Return (X, Y) of the center of cell containing provided text 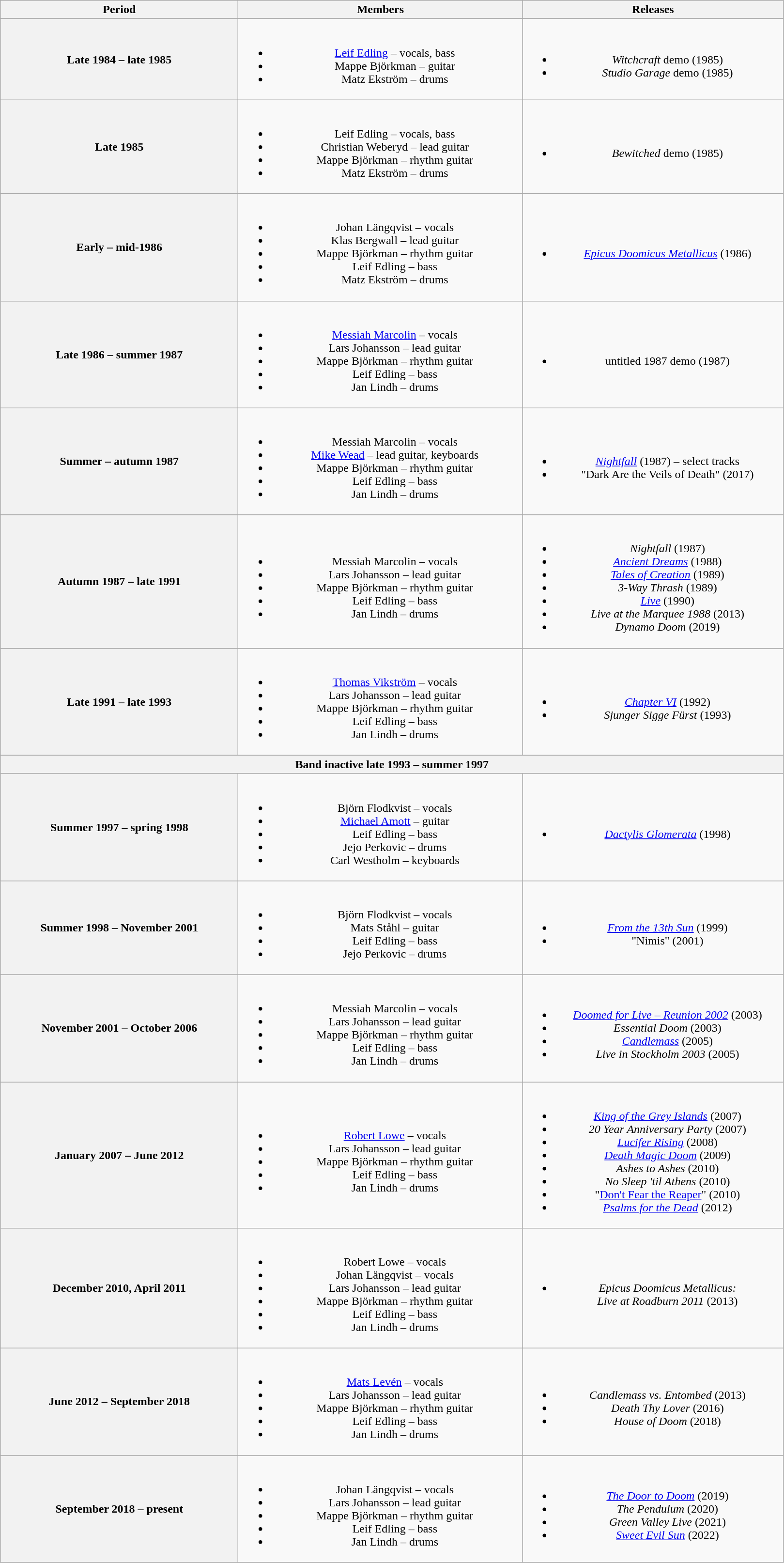
Summer 1997 – spring 1998 (119, 827)
Candlemass vs. Entombed (2013)Death Thy Lover (2016)House of Doom (2018) (653, 1402)
Mats Levén – vocalsLars Johansson – lead guitarMappe Björkman – rhythm guitarLeif Edling – bassJan Lindh – drums (381, 1402)
Leif Edling – vocals, bassMappe Björkman – guitarMatz Ekström – drums (381, 59)
December 2010, April 2011 (119, 1288)
Björn Flodkvist – vocalsMats Ståhl – guitarLeif Edling – bassJejo Perkovic – drums (381, 928)
Summer – autumn 1987 (119, 461)
Robert Lowe – vocalsJohan Längqvist – vocalsLars Johansson – lead guitarMappe Björkman – rhythm guitarLeif Edling – bassJan Lindh – drums (381, 1288)
January 2007 – June 2012 (119, 1155)
Johan Längqvist – vocalsLars Johansson – lead guitarMappe Björkman – rhythm guitarLeif Edling – bassJan Lindh – drums (381, 1509)
Members (381, 10)
Dactylis Glomerata (1998) (653, 827)
Epicus Doomicus Metallicus:Live at Roadburn 2011 (2013) (653, 1288)
Leif Edling – vocals, bassChristian Weberyd – lead guitarMappe Björkman – rhythm guitarMatz Ekström – drums (381, 147)
Björn Flodkvist – vocalsMichael Amott – guitarLeif Edling – bassJejo Perkovic – drumsCarl Westholm – keyboards (381, 827)
Period (119, 10)
Robert Lowe – vocalsLars Johansson – lead guitarMappe Björkman – rhythm guitarLeif Edling – bassJan Lindh – drums (381, 1155)
Late 1984 – late 1985 (119, 59)
Johan Längqvist – vocalsKlas Bergwall – lead guitarMappe Björkman – rhythm guitarLeif Edling – bassMatz Ekström – drums (381, 247)
From the 13th Sun (1999)"Nimis" (2001) (653, 928)
Summer 1998 – November 2001 (119, 928)
Chapter VI (1992)Sjunger Sigge Fürst (1993) (653, 701)
November 2001 – October 2006 (119, 1028)
Autumn 1987 – late 1991 (119, 581)
Epicus Doomicus Metallicus (1986) (653, 247)
The Door to Doom (2019)The Pendulum (2020)Green Valley Live (2021)Sweet Evil Sun (2022) (653, 1509)
Bewitched demo (1985) (653, 147)
June 2012 – September 2018 (119, 1402)
Late 1986 – summer 1987 (119, 355)
Band inactive late 1993 – summer 1997 (392, 764)
September 2018 – present (119, 1509)
Messiah Marcolin – vocalsMike Wead – lead guitar, keyboardsMappe Björkman – rhythm guitarLeif Edling – bassJan Lindh – drums (381, 461)
untitled 1987 demo (1987) (653, 355)
Nightfall (1987) – select tracks"Dark Are the Veils of Death" (2017) (653, 461)
Releases (653, 10)
Nightfall (1987)Ancient Dreams (1988)Tales of Creation (1989)3-Way Thrash (1989)Live (1990)Live at the Marquee 1988 (2013)Dynamo Doom (2019) (653, 581)
Late 1985 (119, 147)
Thomas Vikström – vocalsLars Johansson – lead guitarMappe Björkman – rhythm guitarLeif Edling – bassJan Lindh – drums (381, 701)
Witchcraft demo (1985)Studio Garage demo (1985) (653, 59)
Early – mid-1986 (119, 247)
Late 1991 – late 1993 (119, 701)
Doomed for Live – Reunion 2002 (2003)Essential Doom (2003) Candlemass (2005)Live in Stockholm 2003 (2005) (653, 1028)
